From the cell containing the given text, extract its center point as [x, y] coordinate. 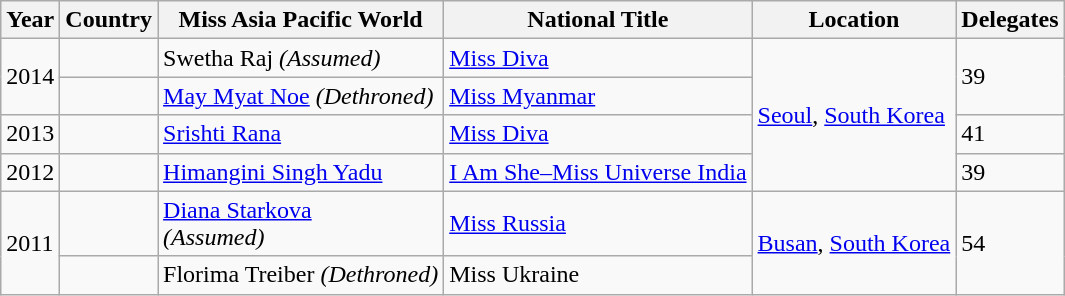
Year [30, 20]
I Am She–Miss Universe India [598, 172]
2013 [30, 134]
May Myat Noe (Dethroned) [301, 96]
Country [109, 20]
2014 [30, 77]
2012 [30, 172]
Himangini Singh Yadu [301, 172]
Delegates [1010, 20]
Miss Asia Pacific World [301, 20]
54 [1010, 242]
Miss Russia [598, 224]
Florima Treiber (Dethroned) [301, 275]
National Title [598, 20]
Srishti Rana [301, 134]
2011 [30, 242]
Swetha Raj (Assumed) [301, 58]
Diana Starkova(Assumed) [301, 224]
Location [854, 20]
41 [1010, 134]
Seoul, South Korea [854, 115]
Miss Myanmar [598, 96]
Busan, South Korea [854, 242]
Miss Ukraine [598, 275]
